Return the (x, y) coordinate for the center point of the cell that contains the specified text.  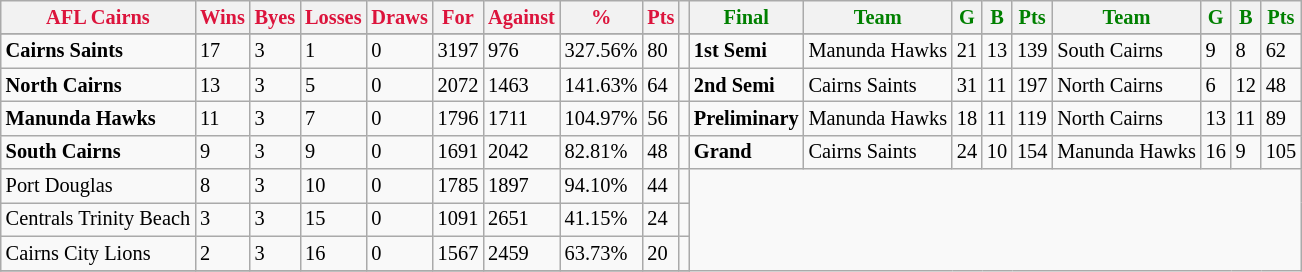
6 (1216, 85)
Wins (222, 17)
63.73% (602, 253)
197 (1032, 85)
139 (1032, 51)
Grand (746, 152)
18 (967, 118)
AFL Cairns (98, 17)
80 (660, 51)
104.97% (602, 118)
Losses (333, 17)
141.63% (602, 85)
327.56% (602, 51)
94.10% (602, 186)
7 (333, 118)
Against (522, 17)
1796 (458, 118)
1st Semi (746, 51)
82.81% (602, 152)
Cairns City Lions (98, 253)
64 (660, 85)
Port Douglas (98, 186)
1567 (458, 253)
1785 (458, 186)
1897 (522, 186)
119 (1032, 118)
21 (967, 51)
2nd Semi (746, 85)
2 (222, 253)
For (458, 17)
1091 (458, 219)
2651 (522, 219)
2042 (522, 152)
154 (1032, 152)
20 (660, 253)
15 (333, 219)
56 (660, 118)
Centrals Trinity Beach (98, 219)
1691 (458, 152)
12 (1246, 85)
976 (522, 51)
% (602, 17)
105 (1281, 152)
62 (1281, 51)
44 (660, 186)
2459 (522, 253)
3197 (458, 51)
1711 (522, 118)
17 (222, 51)
2072 (458, 85)
1 (333, 51)
Byes (275, 17)
Draws (399, 17)
5 (333, 85)
Final (746, 17)
1463 (522, 85)
41.15% (602, 219)
89 (1281, 118)
Preliminary (746, 118)
31 (967, 85)
